Return the (x, y) coordinate for the center point of the cell that contains the specified text.  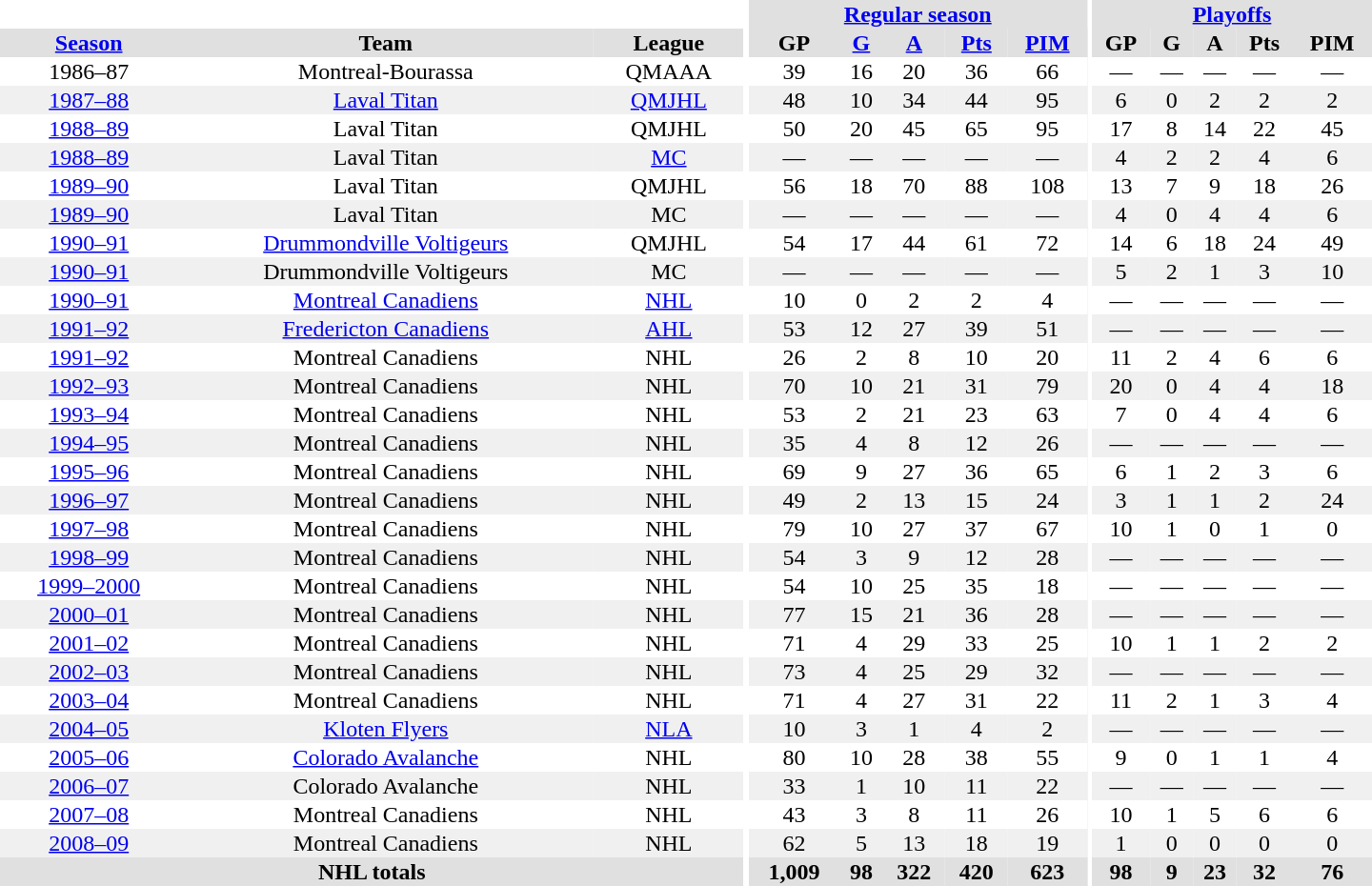
72 (1048, 243)
1995–96 (89, 472)
108 (1048, 186)
63 (1048, 414)
88 (976, 186)
61 (976, 243)
1986–87 (89, 71)
2004–05 (89, 729)
34 (915, 100)
69 (795, 472)
1987–88 (89, 100)
Regular season (918, 14)
16 (861, 71)
2001–02 (89, 643)
67 (1048, 529)
43 (795, 815)
2000–01 (89, 614)
76 (1332, 872)
73 (795, 672)
Season (89, 43)
QMAAA (669, 71)
Kloten Flyers (385, 729)
56 (795, 186)
38 (976, 757)
2005–06 (89, 757)
55 (1048, 757)
1999–2000 (89, 586)
77 (795, 614)
420 (976, 872)
1992–93 (89, 386)
2008–09 (89, 843)
1993–94 (89, 414)
322 (915, 872)
2006–07 (89, 786)
Playoffs (1232, 14)
Team (385, 43)
2003–04 (89, 700)
62 (795, 843)
2007–08 (89, 815)
37 (976, 529)
1996–97 (89, 500)
66 (1048, 71)
1998–99 (89, 557)
AHL (669, 329)
1994–95 (89, 443)
1997–98 (89, 529)
50 (795, 129)
League (669, 43)
623 (1048, 872)
2002–03 (89, 672)
NLA (669, 729)
Fredericton Canadiens (385, 329)
48 (795, 100)
51 (1048, 329)
19 (1048, 843)
NHL totals (372, 872)
Montreal-Bourassa (385, 71)
80 (795, 757)
1,009 (795, 872)
